Find where the given text appears and provide that cell's center as (X, Y) coordinate. 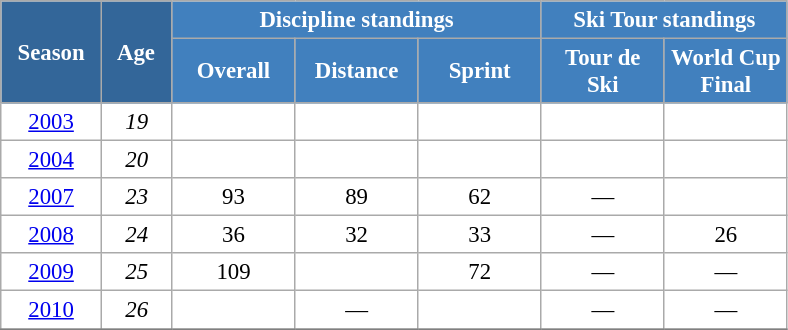
24 (136, 235)
Sprint (480, 72)
Discipline standings (356, 20)
62 (480, 197)
25 (136, 273)
23 (136, 197)
2004 (52, 160)
89 (356, 197)
Tour deSki (602, 72)
109 (234, 273)
Ski Tour standings (664, 20)
33 (480, 235)
Overall (234, 72)
2007 (52, 197)
World CupFinal (726, 72)
2008 (52, 235)
2003 (52, 122)
2009 (52, 273)
19 (136, 122)
Season (52, 52)
Distance (356, 72)
2010 (52, 310)
Age (136, 52)
36 (234, 235)
20 (136, 160)
93 (234, 197)
72 (480, 273)
32 (356, 235)
